Extract the [x, y] coordinate from the center of the cell holding the provided text.  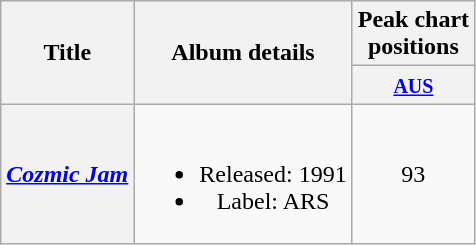
Released: 1991Label: ARS [243, 174]
Album details [243, 52]
Title [68, 52]
93 [413, 174]
AUS [413, 85]
Cozmic Jam [68, 174]
Peak chartpositions [413, 34]
